Locate the cell with the specified text and output its [X, Y] center coordinate. 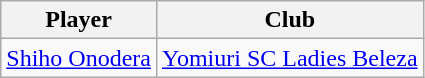
Player [79, 20]
Shiho Onodera [79, 58]
Club [290, 20]
Yomiuri SC Ladies Beleza [290, 58]
